Provide the (x, y) coordinate of the cell's center where the given text is located.  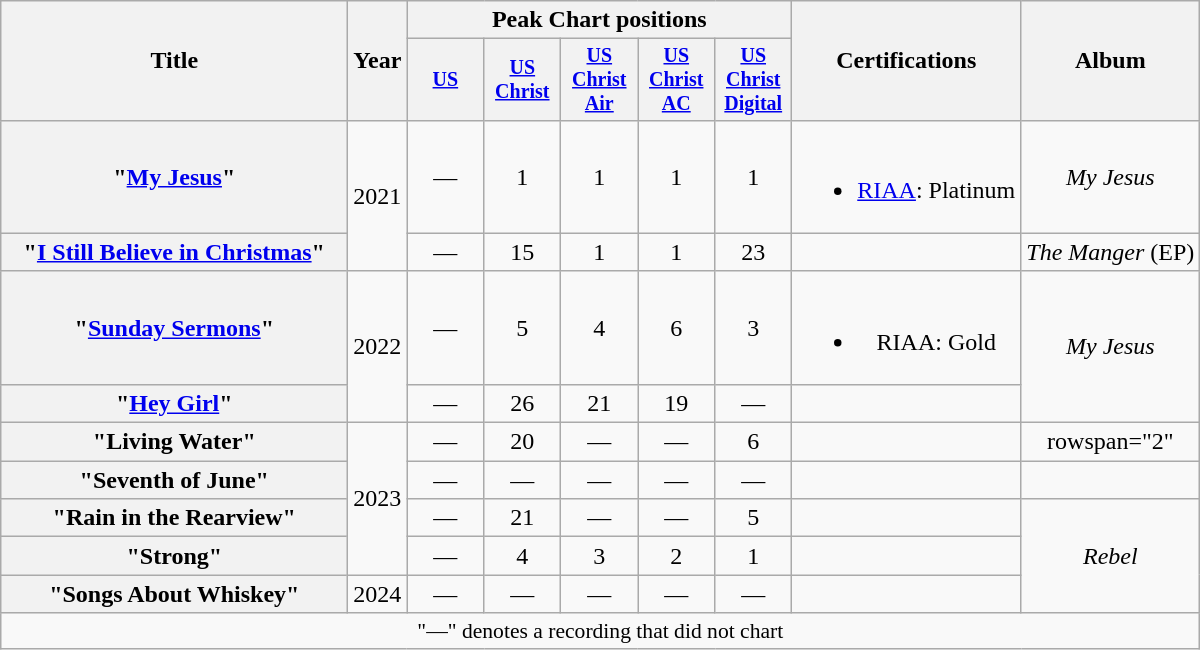
"Strong" (174, 556)
Rebel (1110, 556)
USChristDigital (754, 80)
"Living Water" (174, 442)
"Hey Girl" (174, 403)
2024 (378, 594)
"Seventh of June" (174, 480)
20 (522, 442)
26 (522, 403)
Title (174, 61)
2023 (378, 499)
USChristAC (676, 80)
2022 (378, 346)
"I Still Believe in Christmas" (174, 252)
23 (754, 252)
2021 (378, 196)
rowspan="2" (1110, 442)
Certifications (906, 61)
The Manger (EP) (1110, 252)
"Songs About Whiskey" (174, 594)
"Sunday Sermons" (174, 328)
15 (522, 252)
USChrist (522, 80)
Year (378, 61)
Peak Chart positions (600, 20)
"—" denotes a recording that did not chart (600, 631)
19 (676, 403)
"Rain in the Rearview" (174, 518)
RIAA: Gold (906, 328)
"My Jesus" (174, 176)
2 (676, 556)
Album (1110, 61)
RIAA: Platinum (906, 176)
USChristAir (600, 80)
US (446, 80)
